Return [X, Y] of the center of cell containing provided text 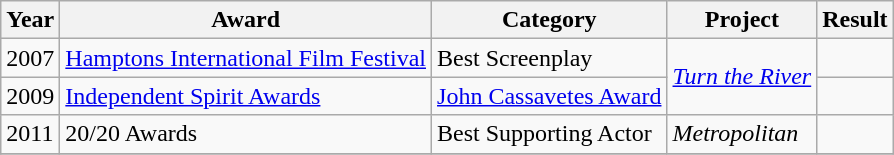
Independent Spirit Awards [246, 96]
Best Screenplay [550, 58]
Turn the River [742, 77]
2009 [30, 96]
2007 [30, 58]
2011 [30, 134]
Metropolitan [742, 134]
Project [742, 20]
Hamptons International Film Festival [246, 58]
Best Supporting Actor [550, 134]
20/20 Awards [246, 134]
John Cassavetes Award [550, 96]
Category [550, 20]
Result [855, 20]
Year [30, 20]
Award [246, 20]
